Locate the cell with the specified text and output its [X, Y] center coordinate. 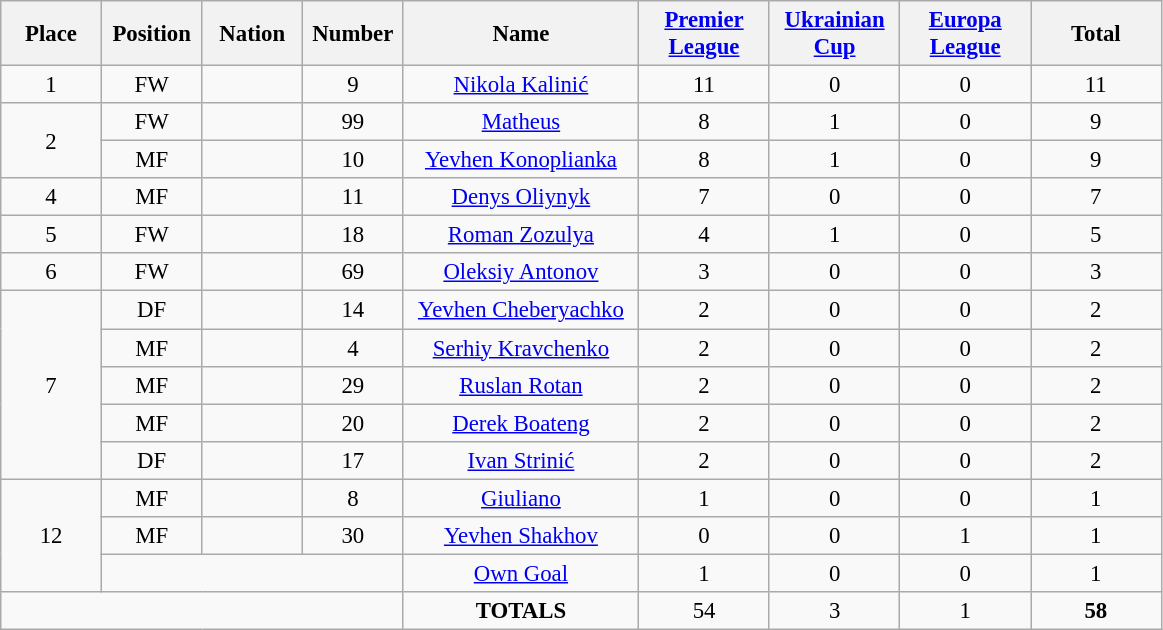
Denys Oliynyk [521, 197]
14 [354, 310]
TOTALS [521, 611]
12 [52, 536]
Own Goal [521, 573]
Matheus [521, 122]
Yevhen Shakhov [521, 536]
18 [354, 235]
20 [354, 423]
29 [354, 385]
54 [704, 611]
Europa League [966, 34]
Roman Zozulya [521, 235]
Ruslan Rotan [521, 385]
Place [52, 34]
Nation [252, 34]
Position [152, 34]
Ivan Strinić [521, 460]
Giuliano [521, 498]
10 [354, 160]
6 [52, 273]
Ukrainian Cup [834, 34]
58 [1096, 611]
Yevhen Konoplianka [521, 160]
Number [354, 34]
99 [354, 122]
69 [354, 273]
Nikola Kalinić [521, 85]
Serhiy Kravchenko [521, 348]
30 [354, 536]
Name [521, 34]
17 [354, 460]
Premier League [704, 34]
Total [1096, 34]
Derek Boateng [521, 423]
Oleksiy Antonov [521, 273]
Yevhen Cheberyachko [521, 310]
